Locate the cell with the specified text and output its [X, Y] center coordinate. 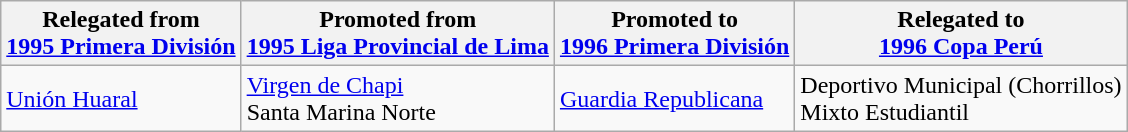
Relegated from1995 Primera División [121, 34]
Promoted to1996 Primera División [674, 34]
Relegated to1996 Copa Perú [961, 34]
Deportivo Municipal (Chorrillos) Mixto Estudiantil [961, 98]
Unión Huaral [121, 98]
Guardia Republicana [674, 98]
Promoted from1995 Liga Provincial de Lima [398, 34]
Virgen de Chapi Santa Marina Norte [398, 98]
